Return the [X, Y] coordinate for the center point of the cell that contains the specified text.  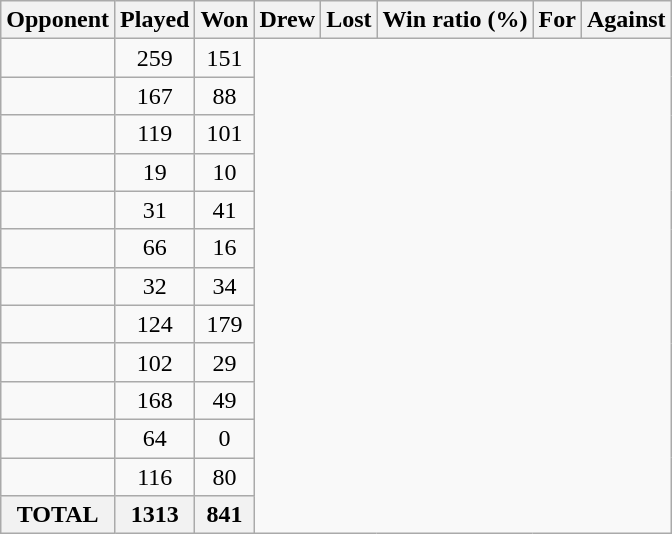
116 [155, 477]
Drew [288, 20]
49 [224, 400]
Won [224, 20]
119 [155, 134]
1313 [155, 515]
259 [155, 58]
101 [224, 134]
31 [155, 210]
34 [224, 286]
Win ratio (%) [455, 20]
For [557, 20]
124 [155, 324]
88 [224, 96]
16 [224, 248]
41 [224, 210]
80 [224, 477]
0 [224, 438]
19 [155, 172]
32 [155, 286]
167 [155, 96]
10 [224, 172]
29 [224, 362]
151 [224, 58]
102 [155, 362]
841 [224, 515]
Opponent [58, 20]
TOTAL [58, 515]
168 [155, 400]
66 [155, 248]
Against [626, 20]
Lost [349, 20]
179 [224, 324]
Played [155, 20]
64 [155, 438]
